Pinpoint the cell where the given text exists, returning its [X, Y] midpoint coordinate. 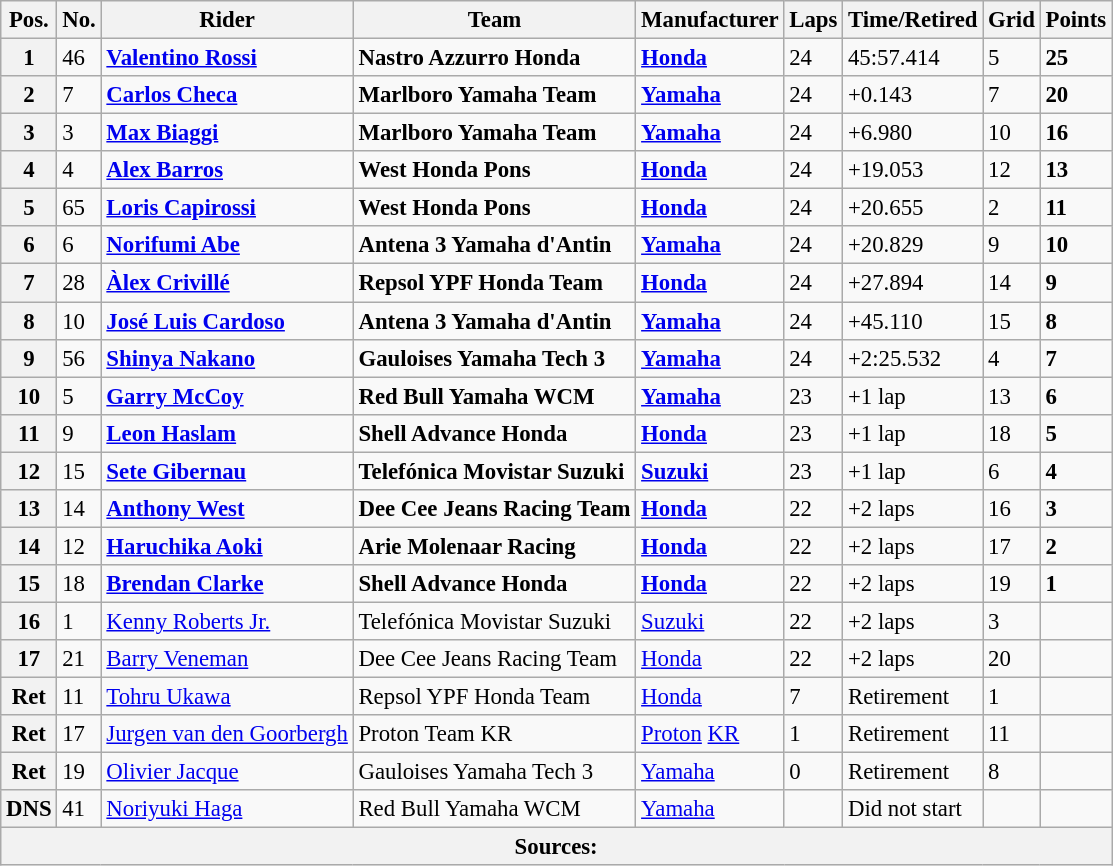
Rider [227, 20]
Jurgen van den Goorbergh [227, 734]
+0.143 [913, 95]
Brendan Clarke [227, 584]
Proton KR [710, 734]
+19.053 [913, 170]
Grid [1012, 20]
Noriyuki Haga [227, 809]
DNS [29, 809]
Kenny Roberts Jr. [227, 621]
Garry McCoy [227, 396]
+45.110 [913, 321]
Carlos Checa [227, 95]
28 [79, 283]
+20.655 [913, 208]
46 [79, 58]
Arie Molenaar Racing [494, 546]
Haruchika Aoki [227, 546]
Pos. [29, 20]
Olivier Jacque [227, 772]
Sete Gibernau [227, 471]
Tohru Ukawa [227, 697]
Laps [814, 20]
56 [79, 358]
+20.829 [913, 245]
65 [79, 208]
Time/Retired [913, 20]
Sources: [556, 847]
41 [79, 809]
21 [79, 659]
+6.980 [913, 133]
0 [814, 772]
Team [494, 20]
+2:25.532 [913, 358]
45:57.414 [913, 58]
Àlex Crivillé [227, 283]
Barry Veneman [227, 659]
José Luis Cardoso [227, 321]
Anthony West [227, 509]
Max Biaggi [227, 133]
Proton Team KR [494, 734]
Points [1076, 20]
Norifumi Abe [227, 245]
Nastro Azzurro Honda [494, 58]
Loris Capirossi [227, 208]
Shinya Nakano [227, 358]
Leon Haslam [227, 433]
25 [1076, 58]
Alex Barros [227, 170]
Did not start [913, 809]
Valentino Rossi [227, 58]
No. [79, 20]
+27.894 [913, 283]
Manufacturer [710, 20]
